Return [x, y] of the center of cell containing provided text 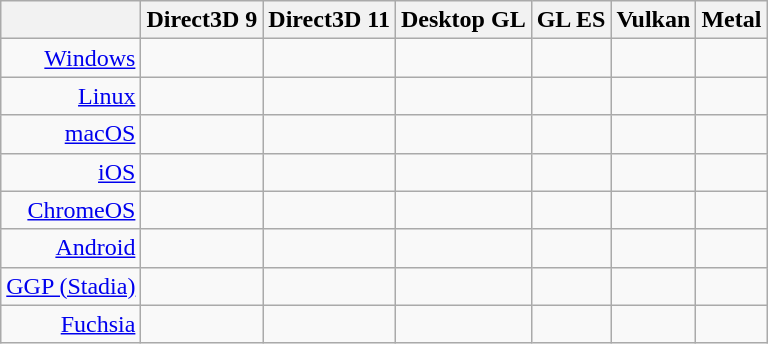
macOS [71, 134]
iOS [71, 172]
Direct3D 9 [202, 20]
ChromeOS [71, 210]
Fuchsia [71, 324]
Desktop GL [463, 20]
GL ES [571, 20]
Linux [71, 96]
Windows [71, 58]
GGP (Stadia) [71, 286]
Direct3D 11 [330, 20]
Metal [732, 20]
Vulkan [654, 20]
Android [71, 248]
